Find where the given text appears and provide that cell's center as [x, y] coordinate. 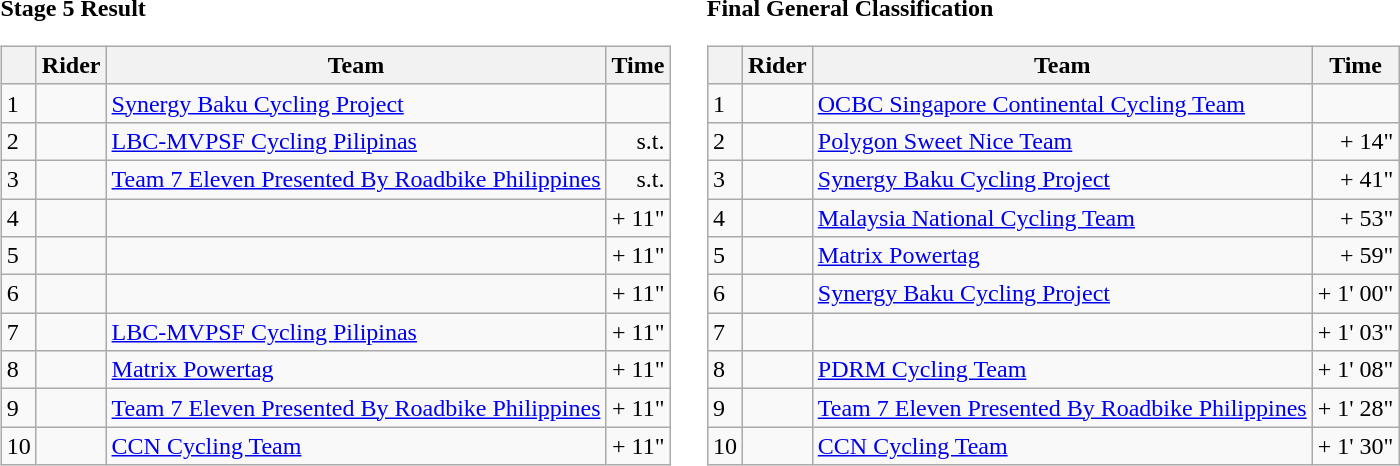
OCBC Singapore Continental Cycling Team [1062, 103]
+ 1' 08" [1356, 370]
Polygon Sweet Nice Team [1062, 141]
+ 59" [1356, 256]
+ 1' 03" [1356, 332]
+ 53" [1356, 217]
PDRM Cycling Team [1062, 370]
+ 14" [1356, 141]
+ 1' 28" [1356, 408]
Malaysia National Cycling Team [1062, 217]
+ 1' 30" [1356, 446]
+ 1' 00" [1356, 294]
+ 41" [1356, 179]
